Return (x, y) of the center of cell containing provided text 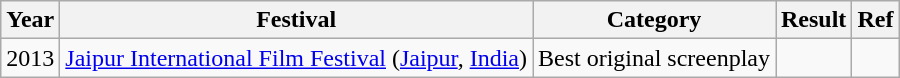
Year (30, 20)
Jaipur International Film Festival (Jaipur, India) (296, 58)
Ref (876, 20)
Festival (296, 20)
Result (814, 20)
2013 (30, 58)
Best original screenplay (654, 58)
Category (654, 20)
